Scan for the cell matching the given text and deliver its (X, Y) coordinate at center. 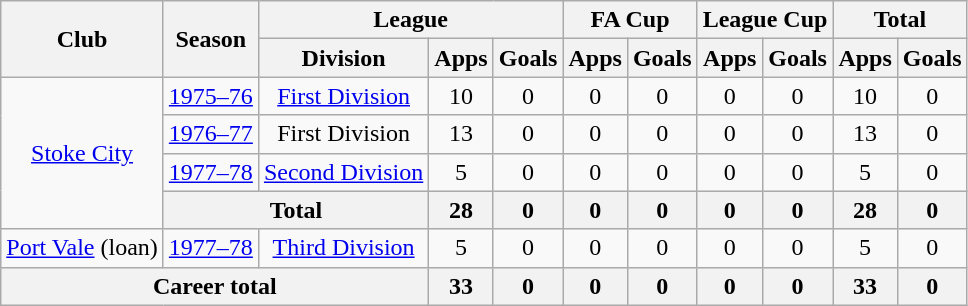
Stoke City (82, 153)
Season (210, 39)
Second Division (343, 172)
Club (82, 39)
1976–77 (210, 134)
League Cup (765, 20)
Port Vale (loan) (82, 248)
1975–76 (210, 96)
Career total (215, 286)
Division (343, 58)
FA Cup (630, 20)
League (410, 20)
Third Division (343, 248)
